Detect which cell encompasses the target text, then output its (x, y) center coordinate. 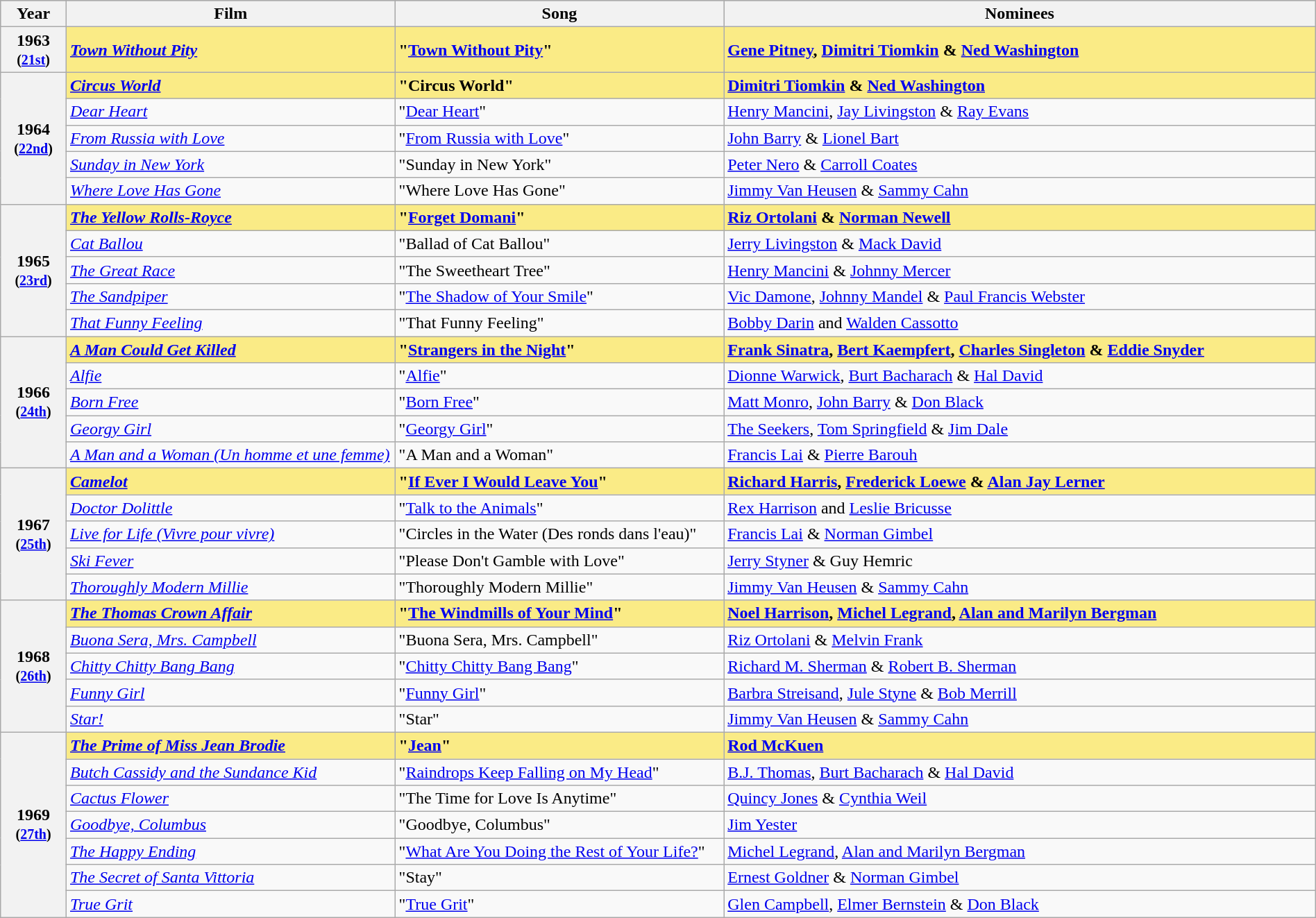
That Funny Feeling (230, 323)
"Circus World" (559, 85)
Camelot (230, 482)
Richard Harris, Frederick Loewe & Alan Jay Lerner (1020, 482)
"The Sweetheart Tree" (559, 270)
The Yellow Rolls-Royce (230, 217)
Cat Ballou (230, 244)
Where Love Has Gone (230, 191)
Peter Nero & Carroll Coates (1020, 164)
Goodbye, Columbus (230, 825)
Vic Damone, Johnny Mandel & Paul Francis Webster (1020, 296)
B.J. Thomas, Burt Bacharach & Hal David (1020, 772)
"Thoroughly Modern Millie" (559, 587)
"Stay" (559, 878)
"The Time for Love Is Anytime" (559, 799)
"True Grit" (559, 904)
Glen Campbell, Elmer Bernstein & Don Black (1020, 904)
"Star" (559, 719)
Born Free (230, 402)
The Sandpiper (230, 296)
Buona Sera, Mrs. Campbell (230, 640)
"A Man and a Woman" (559, 455)
The Seekers, Tom Springfield & Jim Dale (1020, 429)
"What Are You Doing the Rest of Your Life?" (559, 851)
Sunday in New York (230, 164)
"Talk to the Animals" (559, 508)
Gene Pitney, Dimitri Tiomkin & Ned Washington (1020, 50)
"Goodbye, Columbus" (559, 825)
Henry Mancini & Johnny Mercer (1020, 270)
"The Shadow of Your Smile" (559, 296)
"Please Don't Gamble with Love" (559, 561)
"Forget Domani" (559, 217)
Bobby Darin and Walden Cassotto (1020, 323)
Star! (230, 719)
Quincy Jones & Cynthia Weil (1020, 799)
1966 (24th) (33, 402)
Town Without Pity (230, 50)
Chitty Chitty Bang Bang (230, 666)
Year (33, 14)
"Raindrops Keep Falling on My Head" (559, 772)
Francis Lai & Pierre Barouh (1020, 455)
Dionne Warwick, Burt Bacharach & Hal David (1020, 376)
Butch Cassidy and the Sundance Kid (230, 772)
Ernest Goldner & Norman Gimbel (1020, 878)
The Prime of Miss Jean Brodie (230, 745)
1967 (25th) (33, 534)
John Barry & Lionel Bart (1020, 138)
Georgy Girl (230, 429)
Live for Life (Vivre pour vivre) (230, 534)
Rex Harrison and Leslie Bricusse (1020, 508)
Doctor Dolittle (230, 508)
1969 (27th) (33, 824)
Henry Mancini, Jay Livingston & Ray Evans (1020, 112)
"Born Free" (559, 402)
"Where Love Has Gone" (559, 191)
"Alfie" (559, 376)
The Secret of Santa Vittoria (230, 878)
True Grit (230, 904)
Riz Ortolani & Norman Newell (1020, 217)
"Circles in the Water (Des ronds dans l'eau)" (559, 534)
Frank Sinatra, Bert Kaempfert, Charles Singleton & Eddie Snyder (1020, 349)
Jerry Styner & Guy Hemric (1020, 561)
The Thomas Crown Affair (230, 613)
"Chitty Chitty Bang Bang" (559, 666)
1963 (21st) (33, 50)
Barbra Streisand, Jule Styne & Bob Merrill (1020, 692)
A Man and a Woman (Un homme et une femme) (230, 455)
Noel Harrison, Michel Legrand, Alan and Marilyn Bergman (1020, 613)
"Sunday in New York" (559, 164)
"Georgy Girl" (559, 429)
Matt Monro, John Barry & Don Black (1020, 402)
Francis Lai & Norman Gimbel (1020, 534)
Richard M. Sherman & Robert B. Sherman (1020, 666)
1964 (22nd) (33, 138)
The Great Race (230, 270)
Dear Heart (230, 112)
"That Funny Feeling" (559, 323)
Rod McKuen (1020, 745)
"Jean" (559, 745)
"The Windmills of Your Mind" (559, 613)
Cactus Flower (230, 799)
Nominees (1020, 14)
Jim Yester (1020, 825)
"From Russia with Love" (559, 138)
"Buona Sera, Mrs. Campbell" (559, 640)
"Town Without Pity" (559, 50)
From Russia with Love (230, 138)
Jerry Livingston & Mack David (1020, 244)
Film (230, 14)
Funny Girl (230, 692)
"Dear Heart" (559, 112)
1968 (26th) (33, 666)
A Man Could Get Killed (230, 349)
Song (559, 14)
Riz Ortolani & Melvin Frank (1020, 640)
1965 (23rd) (33, 270)
"Funny Girl" (559, 692)
Ski Fever (230, 561)
Alfie (230, 376)
Circus World (230, 85)
"Strangers in the Night" (559, 349)
Michel Legrand, Alan and Marilyn Bergman (1020, 851)
"If Ever I Would Leave You" (559, 482)
"Ballad of Cat Ballou" (559, 244)
Thoroughly Modern Millie (230, 587)
The Happy Ending (230, 851)
Dimitri Tiomkin & Ned Washington (1020, 85)
